Locate the cell with the specified text and output its [x, y] center coordinate. 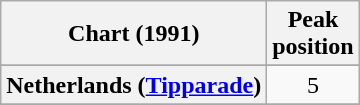
Chart (1991) [134, 34]
5 [313, 85]
Netherlands (Tipparade) [134, 85]
Peakposition [313, 34]
